Determine the (X, Y) coordinate at the center of the cell enclosing the given text.  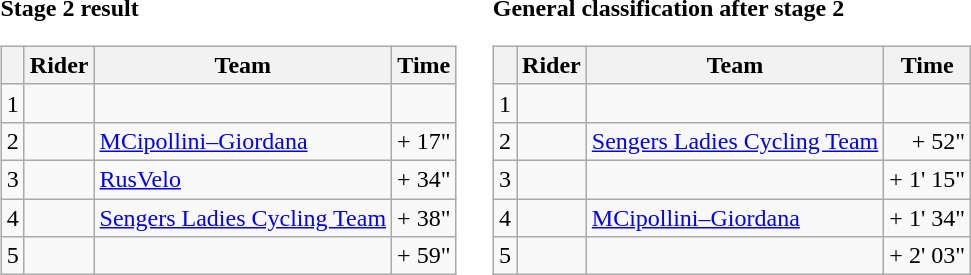
+ 52" (928, 141)
+ 17" (424, 141)
+ 34" (424, 179)
+ 2' 03" (928, 256)
RusVelo (243, 179)
+ 1' 15" (928, 179)
+ 1' 34" (928, 217)
+ 38" (424, 217)
+ 59" (424, 256)
